Provide the (x, y) coordinate of the cell's center where the given text is located.  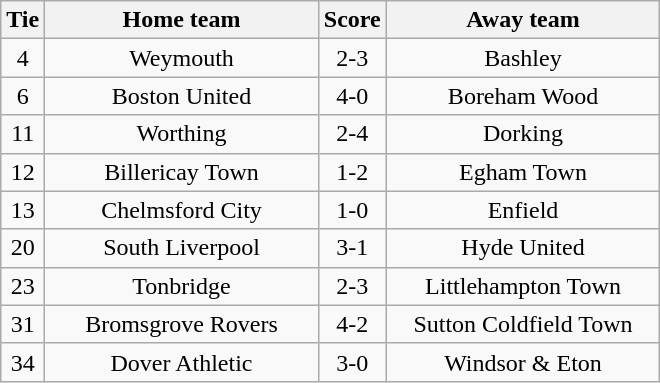
Away team (523, 20)
1-0 (352, 210)
Weymouth (182, 58)
1-2 (352, 172)
Egham Town (523, 172)
12 (23, 172)
11 (23, 134)
Tie (23, 20)
Hyde United (523, 248)
13 (23, 210)
Bashley (523, 58)
23 (23, 286)
31 (23, 324)
6 (23, 96)
Chelmsford City (182, 210)
3-1 (352, 248)
4 (23, 58)
South Liverpool (182, 248)
2-4 (352, 134)
Boreham Wood (523, 96)
Bromsgrove Rovers (182, 324)
3-0 (352, 362)
Windsor & Eton (523, 362)
4-2 (352, 324)
Home team (182, 20)
4-0 (352, 96)
34 (23, 362)
Score (352, 20)
Dorking (523, 134)
Dover Athletic (182, 362)
Enfield (523, 210)
Tonbridge (182, 286)
Littlehampton Town (523, 286)
Boston United (182, 96)
Sutton Coldfield Town (523, 324)
Billericay Town (182, 172)
20 (23, 248)
Worthing (182, 134)
